Return (x, y) of the center of cell containing provided text 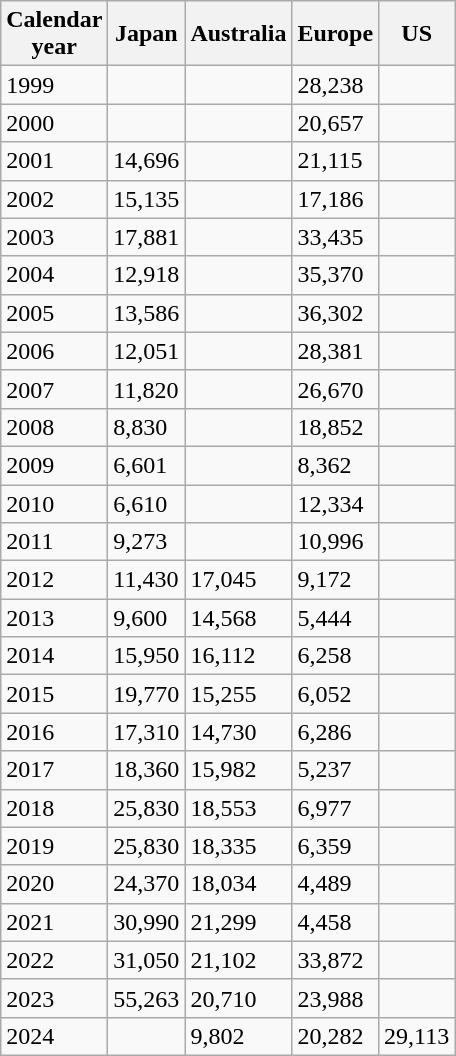
17,045 (238, 580)
18,852 (336, 427)
4,489 (336, 884)
8,830 (146, 427)
US (417, 34)
Australia (238, 34)
6,359 (336, 846)
17,310 (146, 732)
6,610 (146, 503)
2021 (54, 922)
8,362 (336, 465)
2023 (54, 998)
26,670 (336, 389)
17,881 (146, 237)
15,950 (146, 656)
12,918 (146, 275)
19,770 (146, 694)
15,982 (238, 770)
20,282 (336, 1036)
2011 (54, 542)
12,051 (146, 351)
2000 (54, 123)
15,255 (238, 694)
23,988 (336, 998)
33,435 (336, 237)
36,302 (336, 313)
2003 (54, 237)
Europe (336, 34)
9,273 (146, 542)
11,430 (146, 580)
21,102 (238, 960)
10,996 (336, 542)
28,238 (336, 85)
14,568 (238, 618)
4,458 (336, 922)
2022 (54, 960)
6,977 (336, 808)
2019 (54, 846)
15,135 (146, 199)
33,872 (336, 960)
5,237 (336, 770)
30,990 (146, 922)
2024 (54, 1036)
14,730 (238, 732)
2015 (54, 694)
17,186 (336, 199)
18,553 (238, 808)
6,052 (336, 694)
11,820 (146, 389)
2017 (54, 770)
Calendaryear (54, 34)
2002 (54, 199)
2007 (54, 389)
2006 (54, 351)
9,600 (146, 618)
2001 (54, 161)
55,263 (146, 998)
18,335 (238, 846)
5,444 (336, 618)
2012 (54, 580)
2018 (54, 808)
2008 (54, 427)
6,258 (336, 656)
9,802 (238, 1036)
14,696 (146, 161)
2014 (54, 656)
12,334 (336, 503)
21,115 (336, 161)
18,360 (146, 770)
2020 (54, 884)
1999 (54, 85)
2010 (54, 503)
16,112 (238, 656)
35,370 (336, 275)
21,299 (238, 922)
2004 (54, 275)
2005 (54, 313)
6,601 (146, 465)
29,113 (417, 1036)
13,586 (146, 313)
Japan (146, 34)
20,657 (336, 123)
2016 (54, 732)
18,034 (238, 884)
2013 (54, 618)
28,381 (336, 351)
20,710 (238, 998)
31,050 (146, 960)
2009 (54, 465)
9,172 (336, 580)
6,286 (336, 732)
24,370 (146, 884)
